Return [x, y] of the center of cell containing provided text 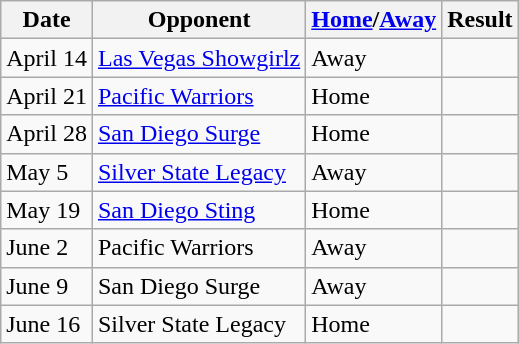
May 5 [47, 172]
San Diego Sting [198, 210]
Result [480, 20]
Opponent [198, 20]
Las Vegas Showgirlz [198, 58]
April 14 [47, 58]
April 28 [47, 134]
May 19 [47, 210]
June 16 [47, 324]
June 2 [47, 248]
Date [47, 20]
June 9 [47, 286]
April 21 [47, 96]
Home/Away [374, 20]
